Capture the cell that displays the provided text and extract its [x, y] central coordinate. 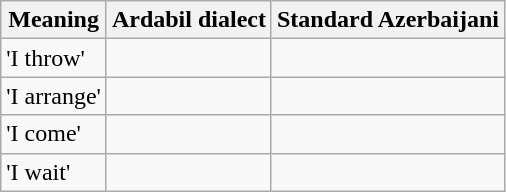
Meaning [54, 20]
Ardabil dialect [188, 20]
'I arrange' [54, 96]
'I wait' [54, 172]
Standard Azerbaijani [388, 20]
'I come' [54, 134]
'I throw' [54, 58]
